Identify which cell holds the provided text, then report its [x, y] central coordinate. 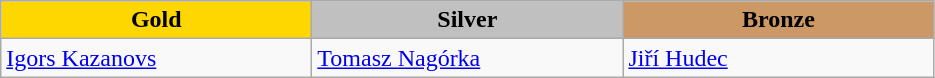
Silver [468, 20]
Bronze [778, 20]
Jiří Hudec [778, 58]
Tomasz Nagórka [468, 58]
Gold [156, 20]
Igors Kazanovs [156, 58]
